Find where the given text appears and provide that cell's center as [X, Y] coordinate. 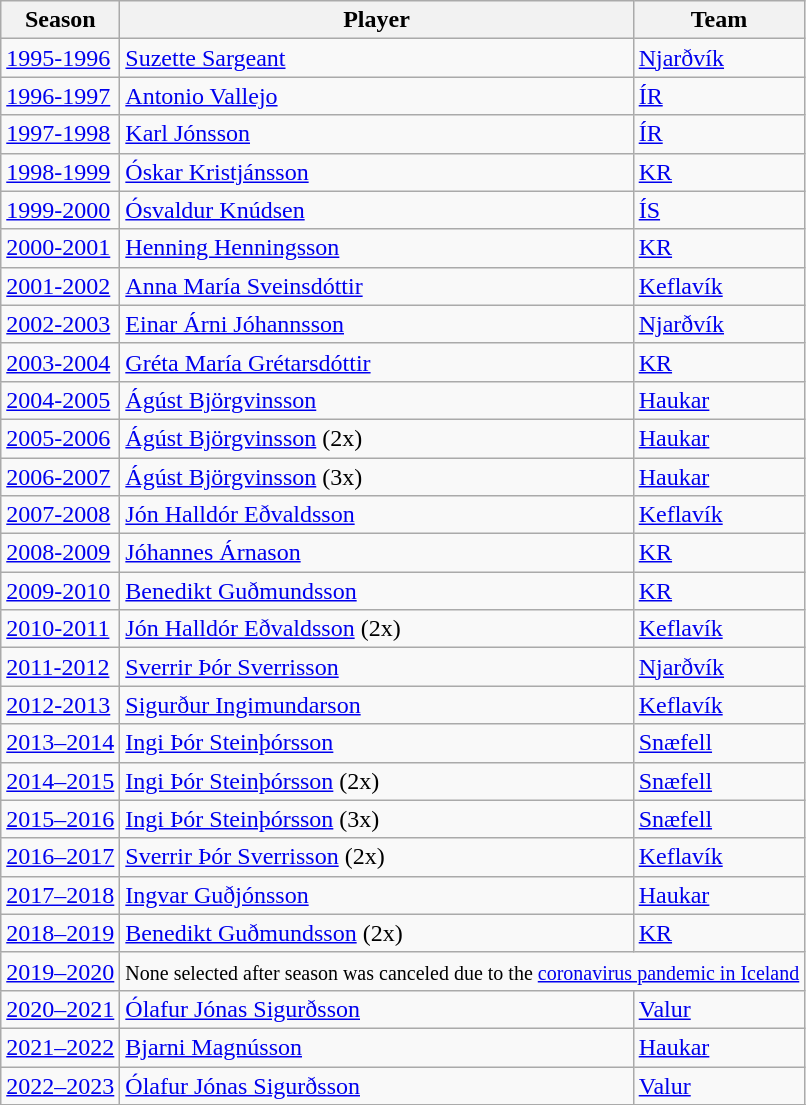
2019–2020 [60, 971]
Sverrir Þór Sverrisson (2x) [376, 857]
2000-2001 [60, 248]
Óskar Kristjánsson [376, 172]
Sverrir Þór Sverrisson [376, 667]
2001-2002 [60, 286]
Gréta María Grétarsdóttir [376, 362]
1999-2000 [60, 210]
2008-2009 [60, 553]
2022–2023 [60, 1085]
1995-1996 [60, 58]
Benedikt Guðmundsson (2x) [376, 933]
Season [60, 20]
Anna María Sveinsdóttir [376, 286]
Antonio Vallejo [376, 96]
Benedikt Guðmundsson [376, 591]
1998-1999 [60, 172]
2018–2019 [60, 933]
Jón Halldór Eðvaldsson (2x) [376, 629]
1996-1997 [60, 96]
2020–2021 [60, 1009]
2005-2006 [60, 438]
2015–2016 [60, 819]
Ingi Þór Steinþórsson (2x) [376, 781]
2016–2017 [60, 857]
Sigurður Ingimundarson [376, 705]
Henning Henningsson [376, 248]
2011-2012 [60, 667]
2004-2005 [60, 400]
Ósvaldur Knúdsen [376, 210]
Ágúst Björgvinsson (3x) [376, 477]
Team [719, 20]
Suzette Sargeant [376, 58]
Ágúst Björgvinsson [376, 400]
Einar Árni Jóhannsson [376, 324]
Jóhannes Árnason [376, 553]
2002-2003 [60, 324]
2014–2015 [60, 781]
2009-2010 [60, 591]
1997-1998 [60, 134]
ÍS [719, 210]
2006-2007 [60, 477]
2012-2013 [60, 705]
Bjarni Magnússon [376, 1047]
Ágúst Björgvinsson (2x) [376, 438]
2021–2022 [60, 1047]
2017–2018 [60, 895]
Ingi Þór Steinþórsson [376, 743]
Jón Halldór Eðvaldsson [376, 515]
Ingi Þór Steinþórsson (3x) [376, 819]
2003-2004 [60, 362]
2010-2011 [60, 629]
None selected after season was canceled due to the coronavirus pandemic in Iceland [462, 971]
2013–2014 [60, 743]
Karl Jónsson [376, 134]
Ingvar Guðjónsson [376, 895]
Player [376, 20]
2007-2008 [60, 515]
